From the cell containing the given text, extract its center point as [x, y] coordinate. 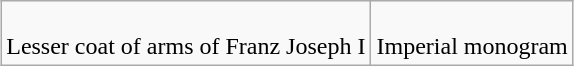
Lesser coat of arms of Franz Joseph I [186, 34]
Imperial monogram [472, 34]
